From the cell containing the given text, extract its center point as (X, Y) coordinate. 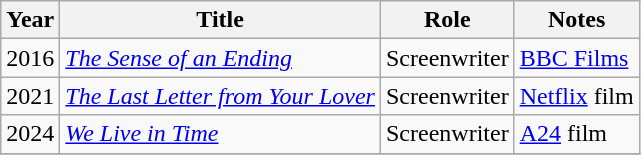
Title (220, 20)
A24 film (576, 134)
2024 (30, 134)
The Sense of an Ending (220, 58)
We Live in Time (220, 134)
The Last Letter from Your Lover (220, 96)
Role (447, 20)
Notes (576, 20)
Netflix film (576, 96)
Year (30, 20)
2016 (30, 58)
2021 (30, 96)
BBC Films (576, 58)
